Scan for the cell matching the given text and deliver its [X, Y] coordinate at center. 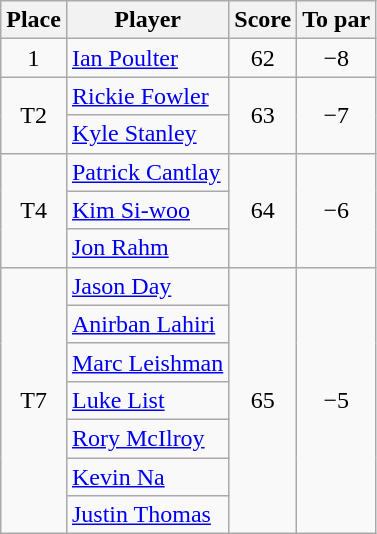
Place [34, 20]
Patrick Cantlay [147, 172]
Player [147, 20]
Kyle Stanley [147, 134]
1 [34, 58]
Justin Thomas [147, 515]
Marc Leishman [147, 362]
−7 [336, 115]
−6 [336, 210]
63 [263, 115]
To par [336, 20]
64 [263, 210]
Jon Rahm [147, 248]
−8 [336, 58]
Score [263, 20]
Ian Poulter [147, 58]
62 [263, 58]
−5 [336, 400]
Kevin Na [147, 477]
65 [263, 400]
T4 [34, 210]
Rory McIlroy [147, 438]
Rickie Fowler [147, 96]
Kim Si-woo [147, 210]
Anirban Lahiri [147, 324]
T2 [34, 115]
T7 [34, 400]
Jason Day [147, 286]
Luke List [147, 400]
